Identify which cell holds the provided text, then report its (x, y) central coordinate. 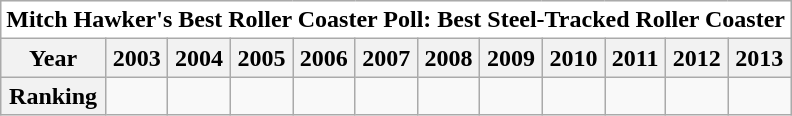
Ranking (54, 96)
2009 (511, 58)
2004 (199, 58)
Mitch Hawker's Best Roller Coaster Poll: Best Steel-Tracked Roller Coaster (396, 20)
2008 (448, 58)
2006 (324, 58)
2010 (573, 58)
2011 (636, 58)
2012 (697, 58)
2003 (136, 58)
Year (54, 58)
2013 (760, 58)
2005 (261, 58)
2007 (386, 58)
